From the cell containing the given text, extract its center point as (x, y) coordinate. 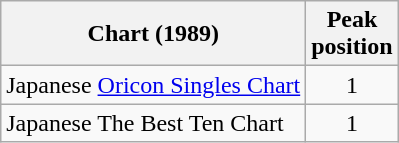
Japanese Oricon Singles Chart (154, 85)
Japanese The Best Ten Chart (154, 123)
Chart (1989) (154, 34)
Peakposition (352, 34)
